Return the [X, Y] coordinate for the center point of the cell that contains the specified text.  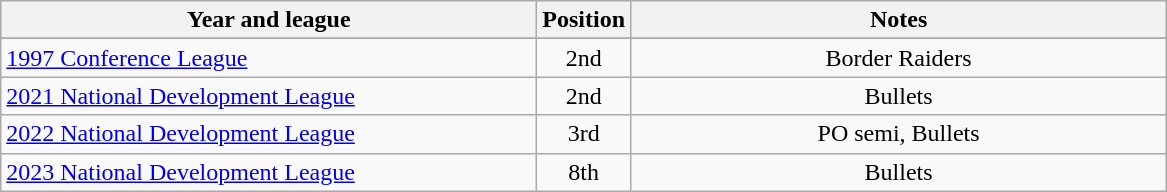
2023 National Development League [269, 172]
8th [584, 172]
2022 National Development League [269, 134]
2021 National Development League [269, 96]
3rd [584, 134]
Notes [899, 20]
Position [584, 20]
Year and league [269, 20]
Border Raiders [899, 58]
1997 Conference League [269, 58]
PO semi, Bullets [899, 134]
